Provide the (x, y) coordinate of the cell's center where the given text is located.  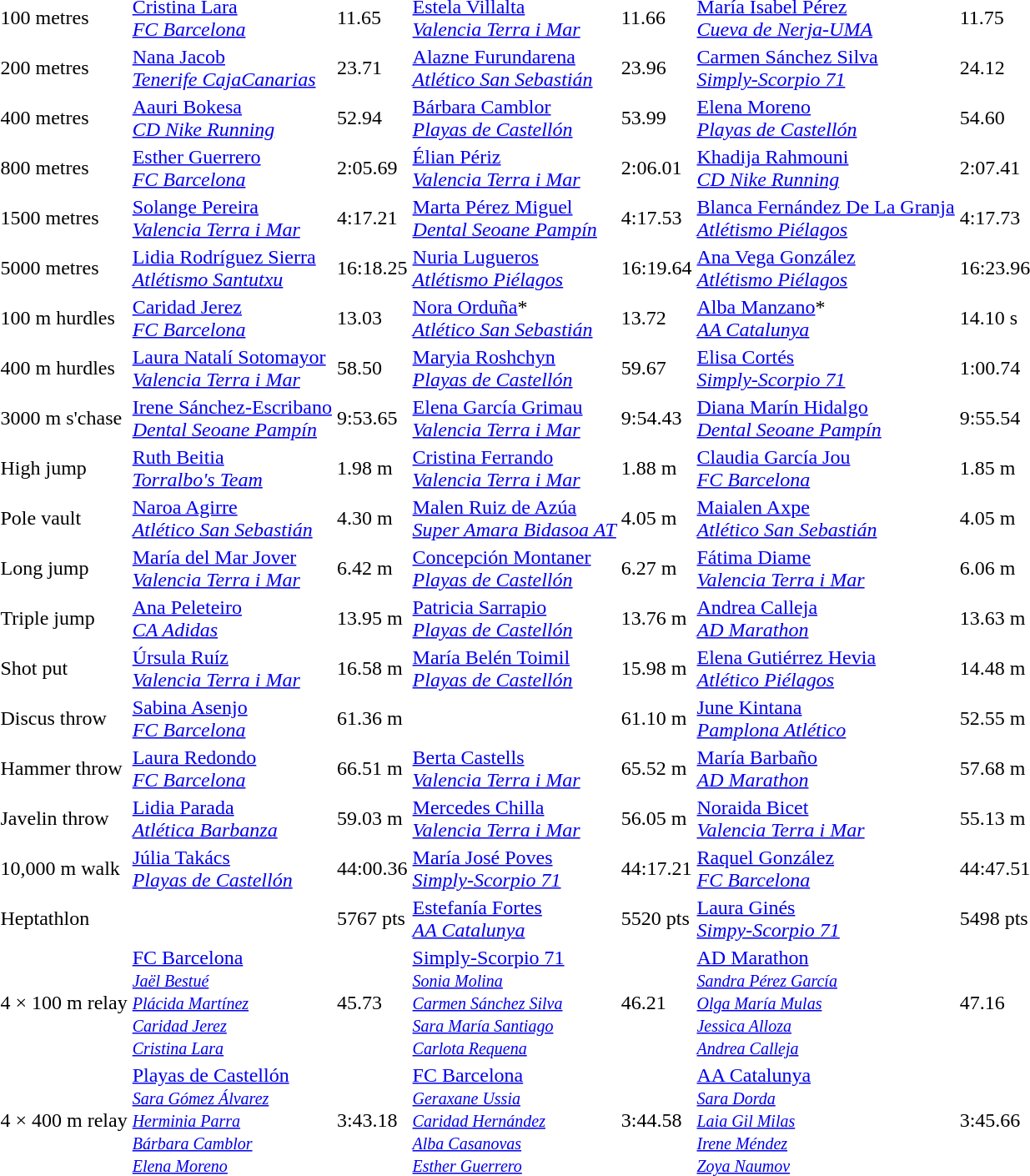
Estefanía FortesAA Catalunya (514, 919)
4:17.21 (372, 219)
Maialen AxpeAtlético San Sebastián (826, 519)
Claudia García JouFC Barcelona (826, 469)
Lidia Rodríguez SierraAtlétismo Santutxu (232, 269)
Berta CastellsValencia Terra i Mar (514, 769)
María Belén ToimilPlayas de Castellón (514, 669)
Cristina FerrandoValencia Terra i Mar (514, 469)
1.98 m (372, 469)
59.03 m (372, 819)
1.88 m (656, 469)
13.76 m (656, 619)
Marta Pérez MiguelDental Seoane Pampín (514, 219)
9:54.43 (656, 419)
Noraida BicetValencia Terra i Mar (826, 819)
4.30 m (372, 519)
4.05 m (656, 519)
16:18.25 (372, 269)
Naroa AgirreAtlético San Sebastián (232, 519)
Júlia TakácsPlayas de Castellón (232, 869)
13.95 m (372, 619)
Patricia SarrapioPlayas de Castellón (514, 619)
13.72 (656, 319)
4:17.53 (656, 219)
44:17.21 (656, 869)
16:19.64 (656, 269)
Ruth BeitiaTorralbo's Team (232, 469)
66.51 m (372, 769)
Malen Ruiz de AzúaSuper Amara Bidasoa AT (514, 519)
Alazne FurundarenaAtlético San Sebastián (514, 68)
15.98 m (656, 669)
16.58 m (372, 669)
Elena García Grimau Valencia Terra i Mar (514, 419)
52.94 (372, 118)
Khadija RahmouniCD Nike Running (826, 168)
Carmen Sánchez SilvaSimply-Scorpio 71 (826, 68)
53.99 (656, 118)
Nuria LuguerosAtlétismo Piélagos (514, 269)
Lidia ParadaAtlética Barbanza (232, 819)
Úrsula RuízValencia Terra i Mar (232, 669)
Maryia RoshchynPlayas de Castellón (514, 369)
María del Mar JoverValencia Terra i Mar (232, 569)
58.50 (372, 369)
5767 pts (372, 919)
Diana Marín HidalgoDental Seoane Pampín (826, 419)
6.27 m (656, 569)
2:06.01 (656, 168)
Laura Natalí SotomayorValencia Terra i Mar (232, 369)
Blanca Fernández De La GranjaAtlétismo Piélagos (826, 219)
Elisa CortésSimply-Scorpio 71 (826, 369)
Fátima DiameValencia Terra i Mar (826, 569)
Nora Orduña*Atlético San Sebastián (514, 319)
5520 pts (656, 919)
Aauri BokesaCD Nike Running (232, 118)
23.96 (656, 68)
23.71 (372, 68)
45.73 (372, 1003)
FC BarcelonaJaël BestuéPlácida MartínezCaridad JerezCristina Lara (232, 1003)
Concepción MontanerPlayas de Castellón (514, 569)
56.05 m (656, 819)
Ana PeleteiroCA Adidas (232, 619)
Caridad Jerez FC Barcelona (232, 319)
Nana JacobTenerife CajaCanarias (232, 68)
Simply-Scorpio 71Sonia MolinaCarmen Sánchez SilvaSara María SantiagoCarlota Requena (514, 1003)
59.67 (656, 369)
Laura RedondoFC Barcelona (232, 769)
Esther GuerreroFC Barcelona (232, 168)
María José PovesSimply-Scorpio 71 (514, 869)
Ana Vega GonzálezAtlétismo Piélagos (826, 269)
Solange PereiraValencia Terra i Mar (232, 219)
61.36 m (372, 719)
Laura GinésSimpy-Scorpio 71 (826, 919)
June KintanaPamplona Atlético (826, 719)
AD MarathonSandra Pérez GarcíaOlga María MulasJessica AllozaAndrea Calleja (826, 1003)
Elena Gutiérrez HeviaAtlético Piélagos (826, 669)
Élian PérizValencia Terra i Mar (514, 168)
46.21 (656, 1003)
Andrea CallejaAD Marathon (826, 619)
María BarbañoAD Marathon (826, 769)
Mercedes ChillaValencia Terra i Mar (514, 819)
Raquel GonzálezFC Barcelona (826, 869)
65.52 m (656, 769)
61.10 m (656, 719)
6.42 m (372, 569)
44:00.36 (372, 869)
Alba Manzano*AA Catalunya (826, 319)
Bárbara CamblorPlayas de Castellón (514, 118)
2:05.69 (372, 168)
Irene Sánchez-EscribanoDental Seoane Pampín (232, 419)
Sabina AsenjoFC Barcelona (232, 719)
9:53.65 (372, 419)
13.03 (372, 319)
Elena MorenoPlayas de Castellón (826, 118)
